Return the (x, y) coordinate for the center point of the cell that contains the specified text.  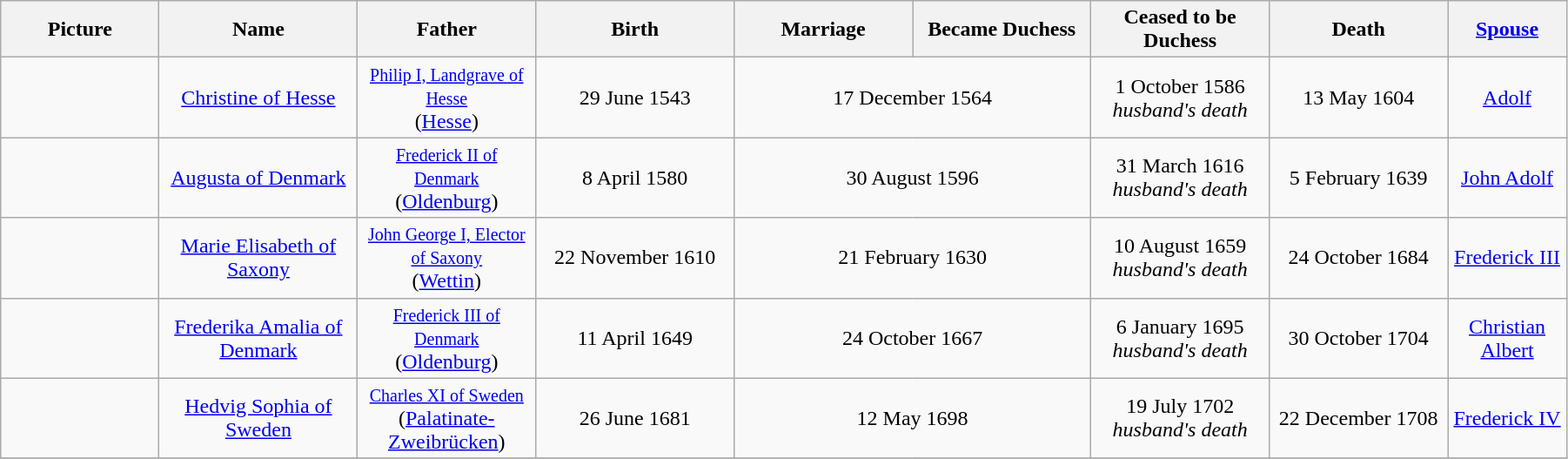
Hedvig Sophia of Sweden (258, 418)
13 May 1604 (1359, 98)
19 July 1702husband's death (1180, 418)
Frederick IV (1507, 418)
Became Duchess (1002, 30)
17 December 1564 (913, 98)
Frederick II of Denmark (Oldenburg) (447, 178)
John George I, Elector of Saxony (Wettin) (447, 258)
30 August 1596 (913, 178)
Frederika Amalia of Denmark (258, 338)
Birth (635, 30)
Father (447, 30)
22 November 1610 (635, 258)
Philip I, Landgrave of Hesse (Hesse) (447, 98)
Frederick III of Denmark (Oldenburg) (447, 338)
Spouse (1507, 30)
26 June 1681 (635, 418)
Christian Albert (1507, 338)
6 January 1695husband's death (1180, 338)
1 October 1586 husband's death (1180, 98)
5 February 1639 (1359, 178)
8 April 1580 (635, 178)
Ceased to be Duchess (1180, 30)
Name (258, 30)
Picture (80, 30)
10 August 1659husband's death (1180, 258)
Augusta of Denmark (258, 178)
Adolf (1507, 98)
Marie Elisabeth of Saxony (258, 258)
John Adolf (1507, 178)
21 February 1630 (913, 258)
29 June 1543 (635, 98)
Frederick III (1507, 258)
11 April 1649 (635, 338)
30 October 1704 (1359, 338)
12 May 1698 (913, 418)
24 October 1684 (1359, 258)
22 December 1708 (1359, 418)
Christine of Hesse (258, 98)
31 March 1616husband's death (1180, 178)
24 October 1667 (913, 338)
Charles XI of Sweden (Palatinate-Zweibrücken) (447, 418)
Marriage (823, 30)
Death (1359, 30)
